Pinpoint the cell where the given text exists, returning its (X, Y) midpoint coordinate. 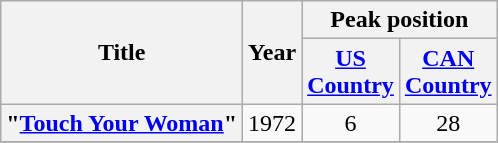
CANCountry (448, 72)
1972 (272, 123)
USCountry (351, 72)
Peak position (400, 20)
Title (122, 52)
6 (351, 123)
Year (272, 52)
28 (448, 123)
"Touch Your Woman" (122, 123)
